Determine the (X, Y) coordinate at the center of the cell enclosing the given text.  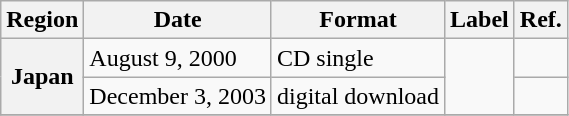
December 3, 2003 (178, 96)
CD single (358, 58)
Format (358, 20)
digital download (358, 96)
August 9, 2000 (178, 58)
Japan (42, 77)
Ref. (540, 20)
Region (42, 20)
Date (178, 20)
Label (480, 20)
